Pinpoint the cell where the given text exists, returning its (x, y) midpoint coordinate. 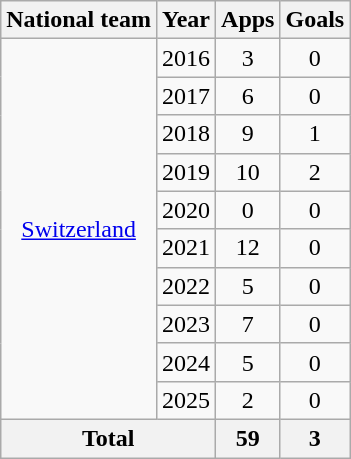
7 (248, 324)
10 (248, 172)
6 (248, 96)
2016 (186, 58)
2017 (186, 96)
Switzerland (79, 230)
2023 (186, 324)
Goals (315, 20)
59 (248, 438)
12 (248, 248)
9 (248, 134)
Total (108, 438)
2018 (186, 134)
National team (79, 20)
2021 (186, 248)
Year (186, 20)
2024 (186, 362)
2019 (186, 172)
2025 (186, 400)
1 (315, 134)
2020 (186, 210)
2022 (186, 286)
Apps (248, 20)
